Detect which cell encompasses the target text, then output its [x, y] center coordinate. 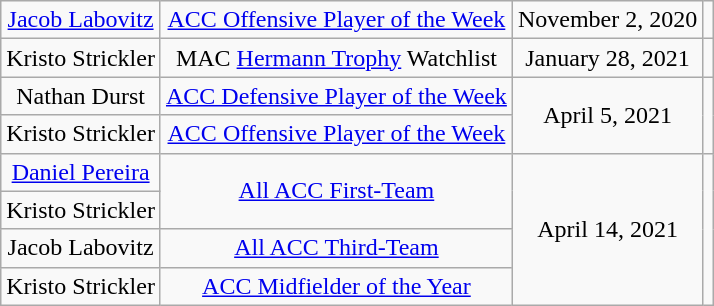
MAC Hermann Trophy Watchlist [336, 58]
November 2, 2020 [607, 20]
All ACC First-Team [336, 191]
ACC Midfielder of the Year [336, 286]
ACC Defensive Player of the Week [336, 96]
Daniel Pereira [81, 172]
January 28, 2021 [607, 58]
Nathan Durst [81, 96]
All ACC Third-Team [336, 248]
April 5, 2021 [607, 115]
April 14, 2021 [607, 229]
